For the text-containing cell, return its midpoint in [x, y] coordinate format. 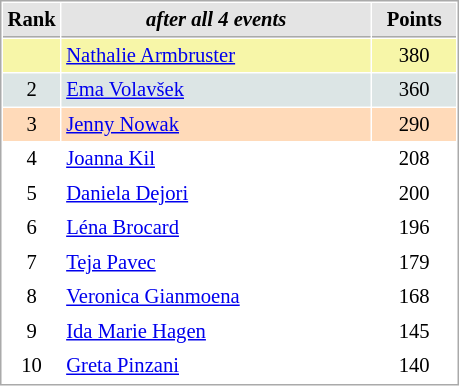
Points [414, 20]
Jenny Nowak [216, 124]
9 [32, 332]
200 [414, 194]
208 [414, 158]
Ema Volavšek [216, 90]
Greta Pinzani [216, 366]
6 [32, 228]
168 [414, 296]
8 [32, 296]
196 [414, 228]
Nathalie Armbruster [216, 56]
Teja Pavec [216, 262]
140 [414, 366]
Léna Brocard [216, 228]
3 [32, 124]
5 [32, 194]
2 [32, 90]
after all 4 events [216, 20]
Daniela Dejori [216, 194]
380 [414, 56]
Veronica Gianmoena [216, 296]
4 [32, 158]
Rank [32, 20]
10 [32, 366]
Ida Marie Hagen [216, 332]
179 [414, 262]
Joanna Kil [216, 158]
145 [414, 332]
360 [414, 90]
7 [32, 262]
290 [414, 124]
